Detect which cell encompasses the target text, then output its [X, Y] center coordinate. 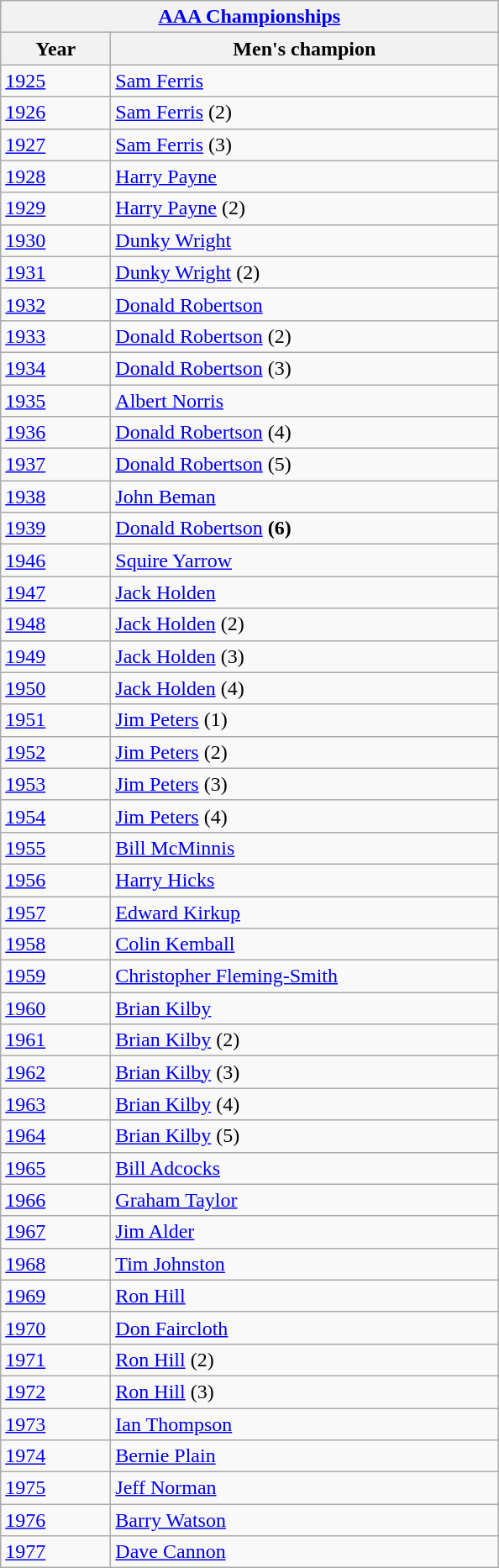
Donald Robertson [304, 304]
1955 [55, 848]
Ron Hill [304, 1296]
Men's champion [304, 49]
1975 [55, 1488]
Brian Kilby [304, 1008]
1928 [55, 176]
1933 [55, 336]
Dave Cannon [304, 1552]
Jack Holden (2) [304, 624]
1957 [55, 912]
1954 [55, 816]
Sam Ferris (2) [304, 113]
1930 [55, 240]
Ian Thompson [304, 1424]
1960 [55, 1008]
Jim Peters (3) [304, 784]
1950 [55, 688]
Donald Robertson (6) [304, 529]
1946 [55, 560]
Donald Robertson (3) [304, 368]
AAA Championships [249, 17]
Bernie Plain [304, 1456]
Tim Johnston [304, 1264]
1968 [55, 1264]
1973 [55, 1424]
Dunky Wright [304, 240]
1970 [55, 1328]
Squire Yarrow [304, 560]
1977 [55, 1552]
1972 [55, 1392]
Brian Kilby (3) [304, 1072]
1927 [55, 145]
1967 [55, 1232]
Brian Kilby (5) [304, 1136]
1964 [55, 1136]
Brian Kilby (4) [304, 1104]
Sam Ferris (3) [304, 145]
1936 [55, 433]
1953 [55, 784]
1938 [55, 497]
Jim Peters (1) [304, 720]
1963 [55, 1104]
Christopher Fleming-Smith [304, 976]
Jack Holden (4) [304, 688]
Graham Taylor [304, 1200]
1932 [55, 304]
1929 [55, 208]
1961 [55, 1040]
1962 [55, 1072]
1935 [55, 401]
1937 [55, 465]
1949 [55, 656]
1934 [55, 368]
Jim Alder [304, 1232]
Donald Robertson (4) [304, 433]
1947 [55, 592]
Jack Holden [304, 592]
Don Faircloth [304, 1328]
Year [55, 49]
1951 [55, 720]
John Beman [304, 497]
1958 [55, 944]
Edward Kirkup [304, 912]
1966 [55, 1200]
1948 [55, 624]
1976 [55, 1520]
Donald Robertson (5) [304, 465]
1925 [55, 81]
Bill McMinnis [304, 848]
1939 [55, 529]
Jim Peters (4) [304, 816]
Ron Hill (3) [304, 1392]
1965 [55, 1168]
1931 [55, 272]
Colin Kemball [304, 944]
Jack Holden (3) [304, 656]
1952 [55, 752]
Harry Payne [304, 176]
Donald Robertson (2) [304, 336]
Ron Hill (2) [304, 1360]
Brian Kilby (2) [304, 1040]
1971 [55, 1360]
Albert Norris [304, 401]
Sam Ferris [304, 81]
Harry Hicks [304, 880]
1956 [55, 880]
Jeff Norman [304, 1488]
Jim Peters (2) [304, 752]
Dunky Wright (2) [304, 272]
1959 [55, 976]
Barry Watson [304, 1520]
Harry Payne (2) [304, 208]
1926 [55, 113]
Bill Adcocks [304, 1168]
1974 [55, 1456]
1969 [55, 1296]
